Identify which cell holds the provided text, then report its [x, y] central coordinate. 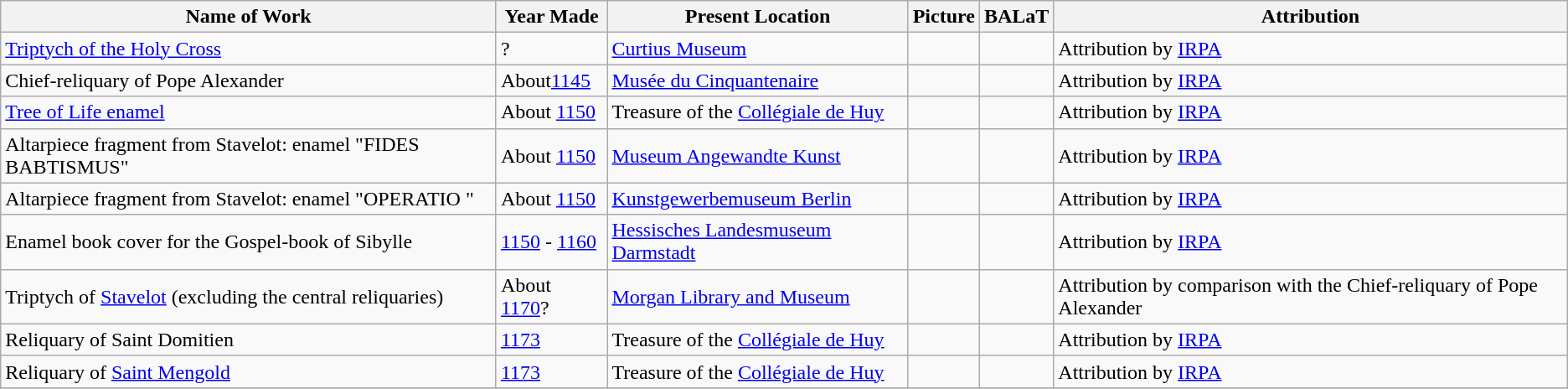
About 1170? [551, 297]
Reliquary of Saint Mengold [249, 371]
Hessisches Landesmuseum Darmstadt [757, 241]
Enamel book cover for the Gospel-book of Sibylle [249, 241]
Triptych of Stavelot (excluding the central reliquaries) [249, 297]
Morgan Library and Museum [757, 297]
Present Location [757, 17]
Altarpiece fragment from Stavelot: enamel "FIDES BABTISMUS" [249, 156]
Year Made [551, 17]
Attribution [1310, 17]
Curtius Museum [757, 49]
Name of Work [249, 17]
Tree of Life enamel [249, 112]
About1145 [551, 80]
Reliquary of Saint Domitien [249, 340]
? [551, 49]
Attribution by comparison with the Chief-reliquary of Pope Alexander [1310, 297]
Picture [943, 17]
Kunstgewerbemuseum Berlin [757, 199]
BALaT [1016, 17]
Altarpiece fragment from Stavelot: enamel "OPERATIO " [249, 199]
Triptych of the Holy Cross [249, 49]
1150 - 1160 [551, 241]
Museum Angewandte Kunst [757, 156]
Chief-reliquary of Pope Alexander [249, 80]
Musée du Cinquantenaire [757, 80]
